Detect which cell encompasses the target text, then output its (x, y) center coordinate. 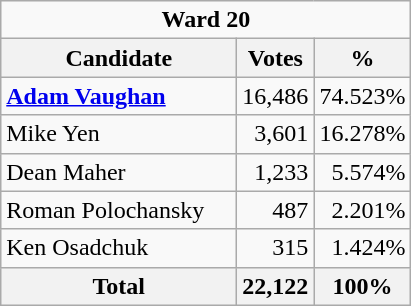
Votes (276, 58)
3,601 (276, 134)
Total (119, 286)
Dean Maher (119, 172)
74.523% (362, 96)
487 (276, 210)
1,233 (276, 172)
Roman Polochansky (119, 210)
16.278% (362, 134)
16,486 (276, 96)
Ward 20 (206, 20)
Ken Osadchuk (119, 248)
Mike Yen (119, 134)
315 (276, 248)
22,122 (276, 286)
Candidate (119, 58)
100% (362, 286)
5.574% (362, 172)
1.424% (362, 248)
Adam Vaughan (119, 96)
2.201% (362, 210)
% (362, 58)
